Capture the cell that displays the provided text and extract its [X, Y] central coordinate. 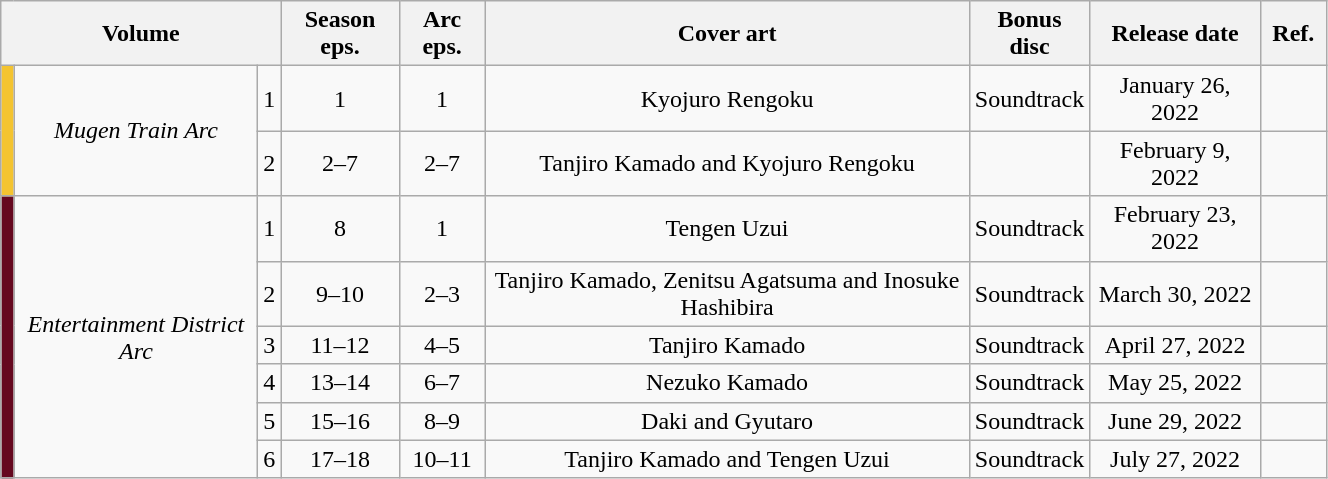
Kyojuro Rengoku [727, 98]
10–11 [442, 459]
March 30, 2022 [1175, 294]
Volume [141, 34]
Tanjiro Kamado [727, 345]
February 23, 2022 [1175, 228]
Arc eps. [442, 34]
9–10 [340, 294]
17–18 [340, 459]
Tanjiro Kamado and Tengen Uzui [727, 459]
Tengen Uzui [727, 228]
13–14 [340, 383]
3 [270, 345]
July 27, 2022 [1175, 459]
February 9, 2022 [1175, 164]
May 25, 2022 [1175, 383]
Mugen Train Arc [136, 131]
11–12 [340, 345]
Entertainment District Arc [136, 337]
2–3 [442, 294]
Cover art [727, 34]
6 [270, 459]
Bonus disc [1030, 34]
8–9 [442, 421]
6–7 [442, 383]
4–5 [442, 345]
Release date [1175, 34]
4 [270, 383]
January 26, 2022 [1175, 98]
Season eps. [340, 34]
Nezuko Kamado [727, 383]
April 27, 2022 [1175, 345]
8 [340, 228]
15–16 [340, 421]
5 [270, 421]
Daki and Gyutaro [727, 421]
Ref. [1293, 34]
Tanjiro Kamado and Kyojuro Rengoku [727, 164]
Tanjiro Kamado, Zenitsu Agatsuma and Inosuke Hashibira [727, 294]
June 29, 2022 [1175, 421]
